Extract the (x, y) coordinate from the center of the cell holding the provided text.  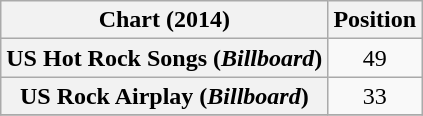
33 (375, 96)
US Hot Rock Songs (Billboard) (164, 58)
Chart (2014) (164, 20)
US Rock Airplay (Billboard) (164, 96)
Position (375, 20)
49 (375, 58)
